Provide the [x, y] coordinate of the cell's center where the given text is located.  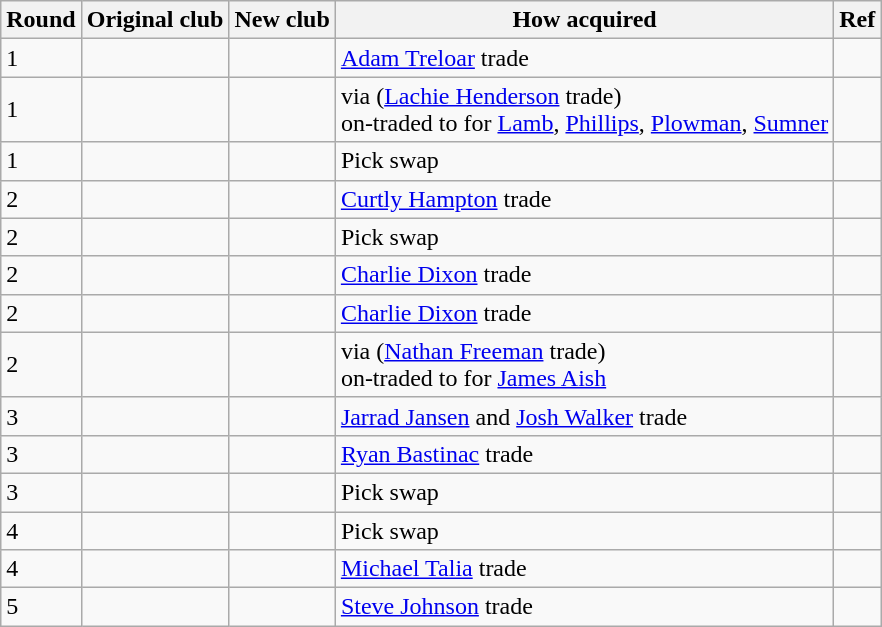
Michael Talia trade [584, 569]
Original club [155, 20]
Adam Treloar trade [584, 58]
Jarrad Jansen and Josh Walker trade [584, 416]
5 [41, 607]
via (Lachie Henderson trade)on-traded to for Lamb, Phillips, Plowman, Sumner [584, 110]
Curtly Hampton trade [584, 199]
via (Nathan Freeman trade)on-traded to for James Aish [584, 364]
Round [41, 20]
How acquired [584, 20]
New club [282, 20]
Ref [858, 20]
Steve Johnson trade [584, 607]
Ryan Bastinac trade [584, 454]
